Output the (x, y) coordinate of the center of the cell containing the given text.  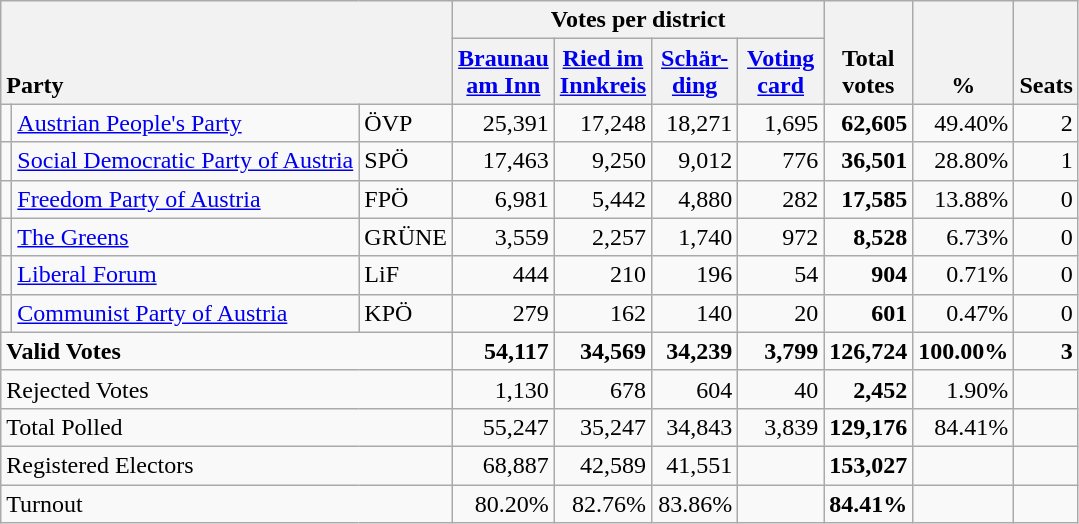
Schär-ding (695, 72)
6,981 (504, 199)
604 (695, 389)
18,271 (695, 123)
GRÜNE (406, 237)
904 (868, 275)
4,880 (695, 199)
34,843 (695, 427)
80.20% (504, 503)
13.88% (964, 199)
40 (781, 389)
2,257 (602, 237)
1,695 (781, 123)
Seats (1046, 52)
126,724 (868, 351)
1,130 (504, 389)
34,239 (695, 351)
9,012 (695, 161)
Liberal Forum (186, 275)
1.90% (964, 389)
% (964, 52)
0.71% (964, 275)
140 (695, 313)
17,248 (602, 123)
Party (227, 52)
49.40% (964, 123)
Valid Votes (227, 351)
Totalvotes (868, 52)
129,176 (868, 427)
444 (504, 275)
0.47% (964, 313)
2 (1046, 123)
8,528 (868, 237)
279 (504, 313)
972 (781, 237)
54 (781, 275)
Social Democratic Party of Austria (186, 161)
Freedom Party of Austria (186, 199)
54,117 (504, 351)
83.86% (695, 503)
28.80% (964, 161)
Austrian People's Party (186, 123)
36,501 (868, 161)
6.73% (964, 237)
162 (602, 313)
1,740 (695, 237)
3,559 (504, 237)
68,887 (504, 465)
601 (868, 313)
KPÖ (406, 313)
42,589 (602, 465)
55,247 (504, 427)
41,551 (695, 465)
35,247 (602, 427)
62,605 (868, 123)
282 (781, 199)
The Greens (186, 237)
Rejected Votes (227, 389)
153,027 (868, 465)
ÖVP (406, 123)
100.00% (964, 351)
25,391 (504, 123)
17,463 (504, 161)
Votingcard (781, 72)
776 (781, 161)
Communist Party of Austria (186, 313)
210 (602, 275)
17,585 (868, 199)
FPÖ (406, 199)
678 (602, 389)
LiF (406, 275)
9,250 (602, 161)
5,442 (602, 199)
3,799 (781, 351)
196 (695, 275)
2,452 (868, 389)
SPÖ (406, 161)
Registered Electors (227, 465)
20 (781, 313)
Ried imInnkreis (602, 72)
Votes per district (638, 20)
Turnout (227, 503)
Total Polled (227, 427)
3 (1046, 351)
3,839 (781, 427)
1 (1046, 161)
34,569 (602, 351)
Braunauam Inn (504, 72)
82.76% (602, 503)
